Return [X, Y] of the center of cell containing provided text 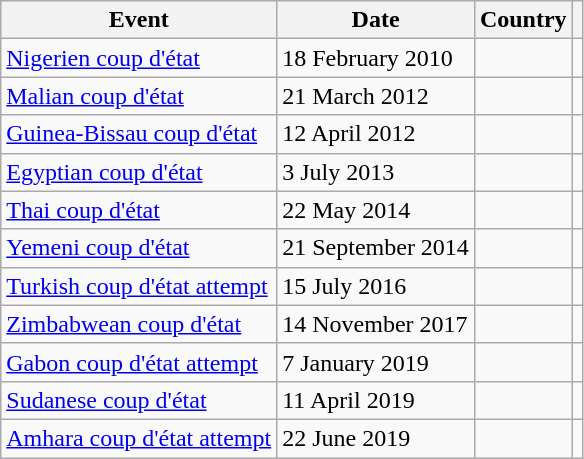
18 February 2010 [376, 58]
Malian coup d'état [139, 96]
Amhara coup d'état attempt [139, 438]
Egyptian coup d'état [139, 172]
15 July 2016 [376, 286]
Nigerien coup d'état [139, 58]
3 July 2013 [376, 172]
Sudanese coup d'état [139, 400]
11 April 2019 [376, 400]
14 November 2017 [376, 324]
21 September 2014 [376, 248]
Turkish coup d'état attempt [139, 286]
Event [139, 20]
Date [376, 20]
Country [523, 20]
12 April 2012 [376, 134]
21 March 2012 [376, 96]
7 January 2019 [376, 362]
Zimbabwean coup d'état [139, 324]
22 June 2019 [376, 438]
Thai coup d'état [139, 210]
Gabon coup d'état attempt [139, 362]
Yemeni coup d'état [139, 248]
Guinea-Bissau coup d'état [139, 134]
22 May 2014 [376, 210]
